Pinpoint the cell where the given text exists, returning its [x, y] midpoint coordinate. 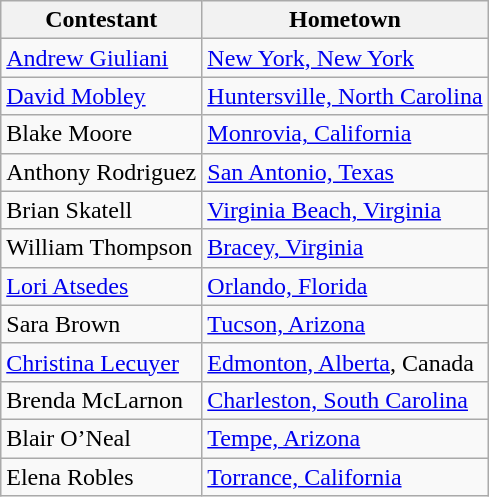
Blair O’Neal [102, 438]
Elena Robles [102, 477]
Contestant [102, 20]
Brian Skatell [102, 210]
Sara Brown [102, 324]
Edmonton, Alberta, Canada [345, 362]
Christina Lecuyer [102, 362]
Tempe, Arizona [345, 438]
Orlando, Florida [345, 286]
Blake Moore [102, 134]
Charleston, South Carolina [345, 400]
Bracey, Virginia [345, 248]
Anthony Rodriguez [102, 172]
Brenda McLarnon [102, 400]
Andrew Giuliani [102, 58]
Virginia Beach, Virginia [345, 210]
San Antonio, Texas [345, 172]
William Thompson [102, 248]
Monrovia, California [345, 134]
Torrance, California [345, 477]
New York, New York [345, 58]
Tucson, Arizona [345, 324]
Hometown [345, 20]
Lori Atsedes [102, 286]
David Mobley [102, 96]
Huntersville, North Carolina [345, 96]
